Extract the (X, Y) coordinate from the center of the cell holding the provided text.  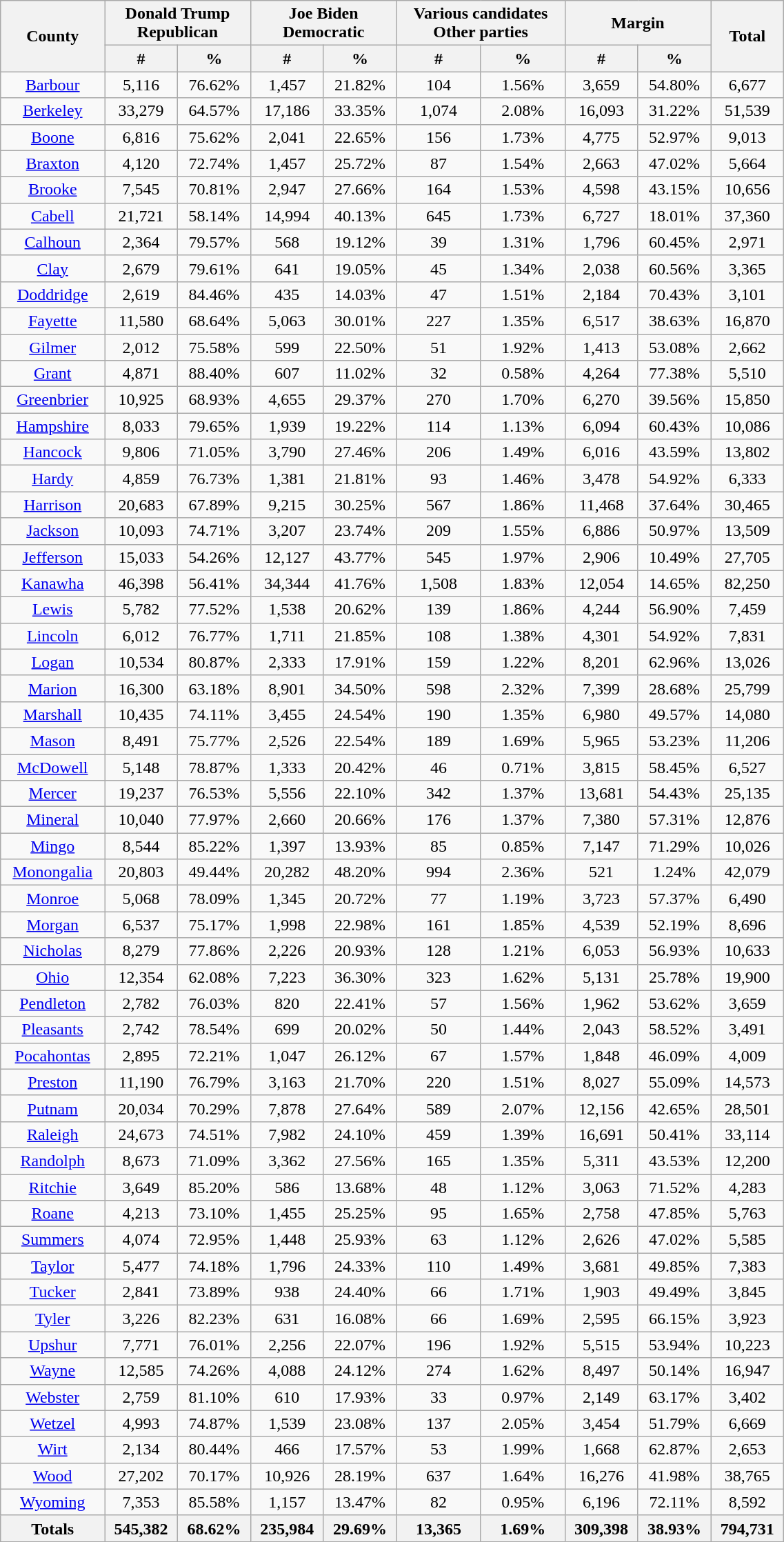
31.22% (674, 111)
85 (439, 846)
7,545 (141, 190)
Greenbrier (52, 400)
50.14% (674, 1371)
1.21% (523, 951)
235,984 (287, 1528)
5,068 (141, 899)
12,876 (747, 820)
2,758 (601, 1214)
220 (439, 1082)
11,206 (747, 741)
63 (439, 1240)
820 (287, 1003)
14,080 (747, 714)
206 (439, 452)
6,527 (747, 768)
11.02% (360, 374)
76.79% (214, 1082)
60.43% (674, 426)
22.41% (360, 1003)
1,508 (439, 583)
7,353 (141, 1502)
139 (439, 610)
46,398 (141, 583)
64.57% (214, 111)
22.98% (360, 925)
53 (439, 1450)
16,947 (747, 1371)
9,013 (747, 137)
18.01% (674, 216)
41.98% (674, 1476)
4,244 (601, 610)
40.13% (360, 216)
88.40% (214, 374)
5,965 (601, 741)
4,598 (601, 190)
1.39% (523, 1134)
9,806 (141, 452)
27.46% (360, 452)
62.96% (674, 662)
10,656 (747, 190)
1,711 (287, 636)
80.87% (214, 662)
Fayette (52, 321)
137 (439, 1423)
62.08% (214, 977)
Wood (52, 1476)
53.08% (674, 347)
Total (747, 36)
33 (439, 1397)
3,101 (747, 294)
Hancock (52, 452)
Cabell (52, 216)
Wayne (52, 1371)
12,200 (747, 1161)
71.29% (674, 846)
1.46% (523, 479)
14.03% (360, 294)
1.64% (523, 1476)
McDowell (52, 768)
79.65% (214, 426)
3,455 (287, 714)
610 (287, 1397)
2,134 (141, 1450)
2,526 (287, 741)
10,026 (747, 846)
3,649 (141, 1187)
2,759 (141, 1397)
Margin (638, 23)
49.44% (214, 872)
5,148 (141, 768)
38.63% (674, 321)
Pocahontas (52, 1056)
1.38% (523, 636)
14,994 (287, 216)
5,311 (601, 1161)
68.93% (214, 400)
10,040 (141, 820)
73.10% (214, 1214)
Harrison (52, 505)
Lewis (52, 610)
30.25% (360, 505)
73.89% (214, 1292)
Calhoun (52, 242)
24.12% (360, 1371)
Various candidatesOther parties (481, 23)
52.97% (674, 137)
3,723 (601, 899)
27.56% (360, 1161)
5,116 (141, 85)
Marion (52, 688)
8,033 (141, 426)
50.41% (674, 1134)
28,501 (747, 1108)
6,016 (601, 452)
1,539 (287, 1423)
3,362 (287, 1161)
21,721 (141, 216)
190 (439, 714)
8,491 (141, 741)
1.83% (523, 583)
19.05% (360, 268)
10,633 (747, 951)
16,870 (747, 321)
8,901 (287, 688)
1.34% (523, 268)
6,669 (747, 1423)
8,279 (141, 951)
637 (439, 1476)
34,344 (287, 583)
0.71% (523, 768)
25.78% (674, 977)
10,086 (747, 426)
3,815 (601, 768)
1,381 (287, 479)
16,691 (601, 1134)
48.20% (360, 872)
42.65% (674, 1108)
County (52, 36)
4,120 (141, 163)
24.40% (360, 1292)
Mingo (52, 846)
7,982 (287, 1134)
1,538 (287, 610)
4,655 (287, 400)
19.12% (360, 242)
5,477 (141, 1266)
16,300 (141, 688)
0.97% (523, 1397)
75.58% (214, 347)
72.74% (214, 163)
466 (287, 1450)
24.33% (360, 1266)
2,333 (287, 662)
76.01% (214, 1345)
3,491 (747, 1030)
17.93% (360, 1397)
12,156 (601, 1108)
Wyoming (52, 1502)
6,980 (601, 714)
56.41% (214, 583)
1.53% (523, 190)
54.43% (674, 794)
2,660 (287, 820)
1,157 (287, 1502)
2,256 (287, 1345)
22.07% (360, 1345)
4,859 (141, 479)
1,455 (287, 1214)
196 (439, 1345)
20.93% (360, 951)
189 (439, 741)
274 (439, 1371)
20,282 (287, 872)
12,585 (141, 1371)
27,705 (747, 557)
Hampshire (52, 426)
Clay (52, 268)
17.57% (360, 1450)
81.10% (214, 1397)
6,517 (601, 321)
309,398 (601, 1528)
79.61% (214, 268)
6,537 (141, 925)
16,093 (601, 111)
8,592 (747, 1502)
6,816 (141, 137)
85.58% (214, 1502)
21.70% (360, 1082)
Wetzel (52, 1423)
37.64% (674, 505)
5,782 (141, 610)
1,998 (287, 925)
24,673 (141, 1134)
70.29% (214, 1108)
56.93% (674, 951)
43.59% (674, 452)
22.50% (360, 347)
7,831 (747, 636)
645 (439, 216)
27,202 (141, 1476)
19,900 (747, 977)
7,771 (141, 1345)
641 (287, 268)
70.17% (214, 1476)
39 (439, 242)
15,033 (141, 557)
10,534 (141, 662)
Morgan (52, 925)
Randolph (52, 1161)
75.62% (214, 137)
5,556 (287, 794)
5,664 (747, 163)
8,201 (601, 662)
79.57% (214, 242)
41.76% (360, 583)
Mason (52, 741)
21.85% (360, 636)
20,803 (141, 872)
Tucker (52, 1292)
76.03% (214, 1003)
17.91% (360, 662)
104 (439, 85)
74.71% (214, 531)
1,074 (439, 111)
6,490 (747, 899)
74.87% (214, 1423)
8,696 (747, 925)
47.85% (674, 1214)
32 (439, 374)
209 (439, 531)
82.23% (214, 1319)
5,510 (747, 374)
72.95% (214, 1240)
2.08% (523, 111)
12,054 (601, 583)
1.31% (523, 242)
Raleigh (52, 1134)
Nicholas (52, 951)
Joe BidenDemocratic (323, 23)
13.47% (360, 1502)
3,845 (747, 1292)
49.57% (674, 714)
1,333 (287, 768)
12,127 (287, 557)
631 (287, 1319)
1.57% (523, 1056)
50 (439, 1030)
49.49% (674, 1292)
25.25% (360, 1214)
10,435 (141, 714)
54.26% (214, 557)
4,283 (747, 1187)
26.12% (360, 1056)
Hardy (52, 479)
Pendleton (52, 1003)
10,926 (287, 1476)
4,264 (601, 374)
794,731 (747, 1528)
20.62% (360, 610)
13,681 (601, 794)
270 (439, 400)
0.95% (523, 1502)
2,619 (141, 294)
342 (439, 794)
51,539 (747, 111)
108 (439, 636)
30.01% (360, 321)
0.58% (523, 374)
8,497 (601, 1371)
435 (287, 294)
2,364 (141, 242)
22.65% (360, 137)
2,895 (141, 1056)
567 (439, 505)
58.45% (674, 768)
Logan (52, 662)
1.99% (523, 1450)
53.62% (674, 1003)
77.97% (214, 820)
1,903 (601, 1292)
71.09% (214, 1161)
25.72% (360, 163)
76.73% (214, 479)
68.64% (214, 321)
Brooke (52, 190)
6,677 (747, 85)
82 (439, 1502)
1.70% (523, 400)
7,399 (601, 688)
19,237 (141, 794)
23.74% (360, 531)
Preston (52, 1082)
545 (439, 557)
2,038 (601, 268)
12,354 (141, 977)
77 (439, 899)
11,468 (601, 505)
2,841 (141, 1292)
8,544 (141, 846)
14.65% (674, 583)
95 (439, 1214)
93 (439, 479)
11,190 (141, 1082)
159 (439, 662)
1.97% (523, 557)
Summers (52, 1240)
48 (439, 1187)
6,196 (601, 1502)
3,207 (287, 531)
13,026 (747, 662)
Ritchie (52, 1187)
8,027 (601, 1082)
33.35% (360, 111)
38,765 (747, 1476)
24.10% (360, 1134)
20.42% (360, 768)
70.43% (674, 294)
Tyler (52, 1319)
Barbour (52, 85)
57.31% (674, 820)
78.54% (214, 1030)
46 (439, 768)
43.77% (360, 557)
7,459 (747, 610)
63.18% (214, 688)
77.52% (214, 610)
14,573 (747, 1082)
6,886 (601, 531)
1.24% (674, 872)
Monroe (52, 899)
6,094 (601, 426)
1,668 (601, 1450)
9,215 (287, 505)
22.10% (360, 794)
Upshur (52, 1345)
156 (439, 137)
227 (439, 321)
Berkeley (52, 111)
2.36% (523, 872)
1.22% (523, 662)
76.77% (214, 636)
128 (439, 951)
24.54% (360, 714)
2,663 (601, 163)
568 (287, 242)
54.80% (674, 85)
Webster (52, 1397)
1,047 (287, 1056)
8,673 (141, 1161)
20,683 (141, 505)
2,906 (601, 557)
29.37% (360, 400)
114 (439, 426)
13,802 (747, 452)
3,478 (601, 479)
16,276 (601, 1476)
72.21% (214, 1056)
57.37% (674, 899)
80.44% (214, 1450)
47 (439, 294)
1.19% (523, 899)
51 (439, 347)
1.55% (523, 531)
4,009 (747, 1056)
33,114 (747, 1134)
1,448 (287, 1240)
2,626 (601, 1240)
Lincoln (52, 636)
22.54% (360, 741)
Taylor (52, 1266)
2,679 (141, 268)
85.20% (214, 1187)
1,939 (287, 426)
3,226 (141, 1319)
27.66% (360, 190)
5,515 (601, 1345)
545,382 (141, 1528)
55.09% (674, 1082)
Ohio (52, 977)
Mineral (52, 820)
6,727 (601, 216)
994 (439, 872)
70.81% (214, 190)
46.09% (674, 1056)
62.87% (674, 1450)
Putnam (52, 1108)
4,775 (601, 137)
13.68% (360, 1187)
Mercer (52, 794)
459 (439, 1134)
7,380 (601, 820)
1.71% (523, 1292)
21.82% (360, 85)
Braxton (52, 163)
10.49% (674, 557)
Jefferson (52, 557)
4,539 (601, 925)
74.11% (214, 714)
4,301 (601, 636)
1.54% (523, 163)
74.51% (214, 1134)
15,850 (747, 400)
Jackson (52, 531)
20.02% (360, 1030)
78.87% (214, 768)
Roane (52, 1214)
164 (439, 190)
3,365 (747, 268)
36.30% (360, 977)
589 (439, 1108)
Kanawha (52, 583)
28.19% (360, 1476)
43.53% (674, 1161)
77.38% (674, 374)
699 (287, 1030)
58.52% (674, 1030)
42,079 (747, 872)
76.53% (214, 794)
3,402 (747, 1397)
53.23% (674, 741)
1,413 (601, 347)
586 (287, 1187)
6,333 (747, 479)
57 (439, 1003)
4,074 (141, 1240)
71.52% (674, 1187)
2,742 (141, 1030)
521 (601, 872)
1.85% (523, 925)
323 (439, 977)
2,653 (747, 1450)
607 (287, 374)
Marshall (52, 714)
7,147 (601, 846)
33,279 (141, 111)
Totals (52, 1528)
49.85% (674, 1266)
45 (439, 268)
4,871 (141, 374)
2.07% (523, 1108)
1,962 (601, 1003)
3,454 (601, 1423)
Gilmer (52, 347)
2,012 (141, 347)
1.44% (523, 1030)
2,184 (601, 294)
51.79% (674, 1423)
2,226 (287, 951)
68.62% (214, 1528)
25,135 (747, 794)
28.68% (674, 688)
13,365 (439, 1528)
53.94% (674, 1345)
66.15% (674, 1319)
63.17% (674, 1397)
50.97% (674, 531)
56.90% (674, 610)
6,053 (601, 951)
72.11% (674, 1502)
67.89% (214, 505)
2,782 (141, 1003)
11,580 (141, 321)
29.69% (360, 1528)
110 (439, 1266)
20.72% (360, 899)
2,149 (601, 1397)
87 (439, 163)
1,397 (287, 846)
4,993 (141, 1423)
38.93% (674, 1528)
17,186 (287, 111)
7,223 (287, 977)
71.05% (214, 452)
2,595 (601, 1319)
10,925 (141, 400)
165 (439, 1161)
19.22% (360, 426)
76.62% (214, 85)
37,360 (747, 216)
5,131 (601, 977)
74.26% (214, 1371)
77.86% (214, 951)
4,213 (141, 1214)
75.77% (214, 741)
176 (439, 820)
2,947 (287, 190)
84.46% (214, 294)
0.85% (523, 846)
3,681 (601, 1266)
43.15% (674, 190)
5,585 (747, 1240)
7,383 (747, 1266)
161 (439, 925)
2.05% (523, 1423)
16.08% (360, 1319)
10,223 (747, 1345)
598 (439, 688)
Pleasants (52, 1030)
39.56% (674, 400)
27.64% (360, 1108)
2,662 (747, 347)
1,848 (601, 1056)
Doddridge (52, 294)
60.45% (674, 242)
1.13% (523, 426)
3,923 (747, 1319)
67 (439, 1056)
4,088 (287, 1371)
3,063 (601, 1187)
2,041 (287, 137)
6,270 (601, 400)
60.56% (674, 268)
2,043 (601, 1030)
25,799 (747, 688)
2.32% (523, 688)
21.81% (360, 479)
82,250 (747, 583)
3,790 (287, 452)
2,971 (747, 242)
Grant (52, 374)
Wirt (52, 1450)
20,034 (141, 1108)
78.09% (214, 899)
30,465 (747, 505)
74.18% (214, 1266)
85.22% (214, 846)
13,509 (747, 531)
58.14% (214, 216)
Boone (52, 137)
1.65% (523, 1214)
10,093 (141, 531)
5,063 (287, 321)
Donald TrumpRepublican (178, 23)
7,878 (287, 1108)
75.17% (214, 925)
52.19% (674, 925)
25.93% (360, 1240)
Monongalia (52, 872)
5,763 (747, 1214)
34.50% (360, 688)
6,012 (141, 636)
3,163 (287, 1082)
1,345 (287, 899)
13.93% (360, 846)
20.66% (360, 820)
23.08% (360, 1423)
599 (287, 347)
938 (287, 1292)
